Return the [x, y] coordinate for the center point of the cell that contains the specified text.  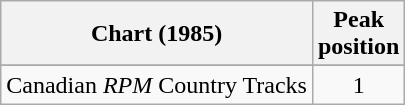
Chart (1985) [157, 34]
Peakposition [358, 34]
1 [358, 85]
Canadian RPM Country Tracks [157, 85]
